Identify which cell holds the provided text, then report its (X, Y) central coordinate. 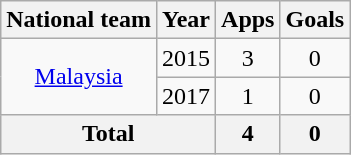
Goals (315, 20)
Total (108, 134)
2017 (186, 96)
Year (186, 20)
National team (79, 20)
Malaysia (79, 77)
Apps (248, 20)
1 (248, 96)
3 (248, 58)
2015 (186, 58)
4 (248, 134)
